Find where the given text appears and provide that cell's center as (X, Y) coordinate. 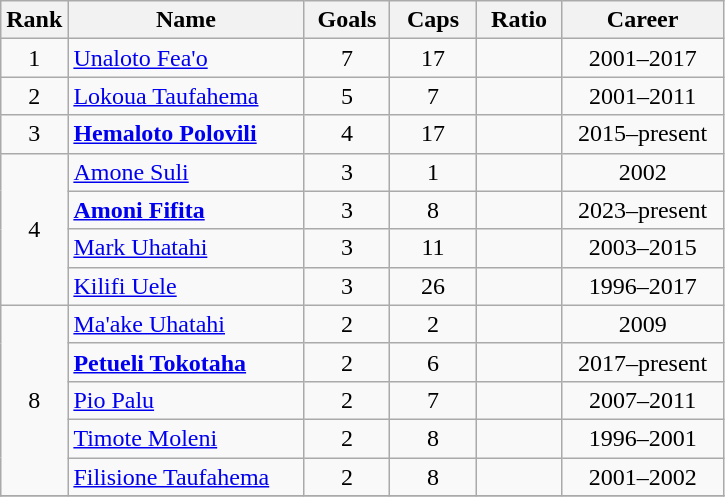
Caps (433, 20)
2003–2015 (642, 248)
Petueli Tokotaha (186, 362)
11 (433, 248)
Name (186, 20)
Ma'ake Uhatahi (186, 324)
1996–2001 (642, 438)
2001–2011 (642, 96)
2015–present (642, 134)
26 (433, 286)
1996–2017 (642, 286)
Amone Suli (186, 172)
Amoni Fifita (186, 210)
2001–2017 (642, 58)
Mark Uhatahi (186, 248)
2001–2002 (642, 477)
Unaloto Fea'o (186, 58)
6 (433, 362)
2023–present (642, 210)
Kilifi Uele (186, 286)
Lokoua Taufahema (186, 96)
2007–2011 (642, 400)
Pio Palu (186, 400)
Filisione Taufahema (186, 477)
Goals (347, 20)
Timote Moleni (186, 438)
Ratio (519, 20)
2002 (642, 172)
Rank (34, 20)
2017–present (642, 362)
5 (347, 96)
2009 (642, 324)
Hemaloto Polovili (186, 134)
Career (642, 20)
